Extract the (X, Y) coordinate from the center of the cell holding the provided text.  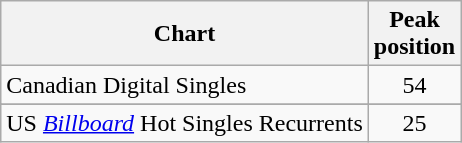
25 (414, 123)
54 (414, 85)
Chart (185, 34)
Canadian Digital Singles (185, 85)
US Billboard Hot Singles Recurrents (185, 123)
Peakposition (414, 34)
